Output the (X, Y) coordinate of the center of the cell containing the given text.  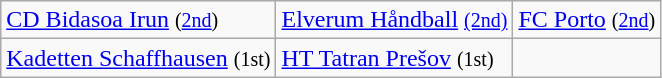
Elverum Håndball (2nd) (394, 20)
FC Porto (2nd) (587, 20)
CD Bidasoa Irun (2nd) (138, 20)
Kadetten Schaffhausen (1st) (138, 58)
HT Tatran Prešov (1st) (394, 58)
